Search for the cell housing the specified text and yield its (x, y) center coordinate. 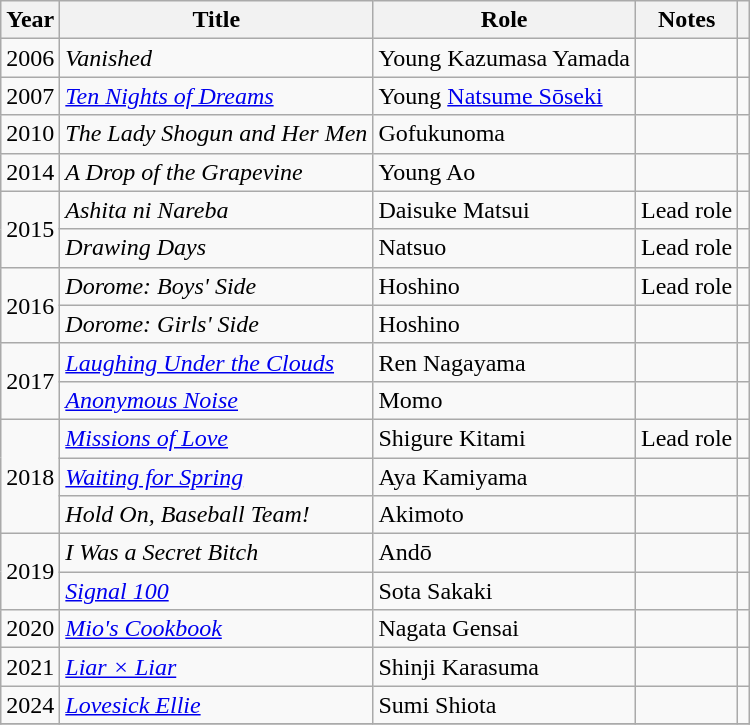
Laughing Under the Clouds (216, 362)
Waiting for Spring (216, 477)
I Was a Secret Bitch (216, 553)
Ashita ni Nareba (216, 210)
2020 (30, 629)
2024 (30, 705)
Lovesick Ellie (216, 705)
Liar × Liar (216, 667)
Anonymous Noise (216, 400)
2014 (30, 172)
Young Ao (504, 172)
2007 (30, 96)
Role (504, 20)
2010 (30, 134)
2015 (30, 229)
Mio's Cookbook (216, 629)
Missions of Love (216, 438)
2019 (30, 572)
2017 (30, 381)
Title (216, 20)
Natsuo (504, 248)
A Drop of the Grapevine (216, 172)
Vanished (216, 58)
2018 (30, 476)
Drawing Days (216, 248)
Dorome: Girls' Side (216, 324)
2016 (30, 305)
Gofukunoma (504, 134)
Notes (686, 20)
Shigure Kitami (504, 438)
2021 (30, 667)
Ren Nagayama (504, 362)
Ten Nights of Dreams (216, 96)
Dorome: Boys' Side (216, 286)
Shinji Karasuma (504, 667)
Andō (504, 553)
Sumi Shiota (504, 705)
Young Natsume Sōseki (504, 96)
Sota Sakaki (504, 591)
2006 (30, 58)
Young Kazumasa Yamada (504, 58)
Signal 100 (216, 591)
The Lady Shogun and Her Men (216, 134)
Year (30, 20)
Akimoto (504, 515)
Nagata Gensai (504, 629)
Daisuke Matsui (504, 210)
Hold On, Baseball Team! (216, 515)
Momo (504, 400)
Aya Kamiyama (504, 477)
